Locate the cell with the specified text and output its (X, Y) center coordinate. 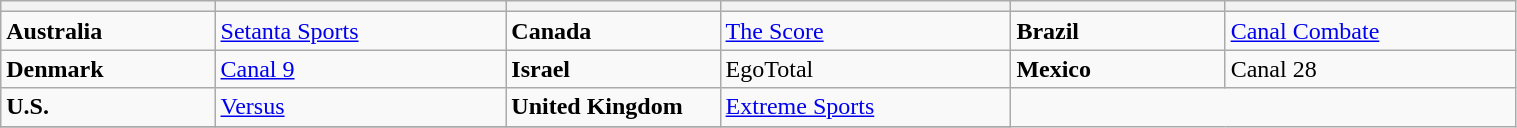
Brazil (1118, 31)
Canal 9 (360, 69)
Canada (613, 31)
Versus (360, 107)
EgoTotal (866, 69)
Setanta Sports (360, 31)
Canal 28 (1370, 69)
The Score (866, 31)
Denmark (108, 69)
Extreme Sports (866, 107)
U.S. (108, 107)
Mexico (1118, 69)
Canal Combate (1370, 31)
Israel (613, 69)
United Kingdom (613, 107)
Australia (108, 31)
